Determine the [X, Y] coordinate at the center of the cell enclosing the given text.  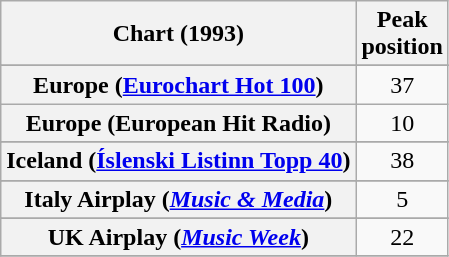
22 [402, 237]
Chart (1993) [178, 34]
38 [402, 161]
Iceland (Íslenski Listinn Topp 40) [178, 161]
Italy Airplay (Music & Media) [178, 199]
UK Airplay (Music Week) [178, 237]
37 [402, 85]
Peakposition [402, 34]
10 [402, 123]
Europe (Eurochart Hot 100) [178, 85]
5 [402, 199]
Europe (European Hit Radio) [178, 123]
